Identify which cell holds the provided text, then report its [X, Y] central coordinate. 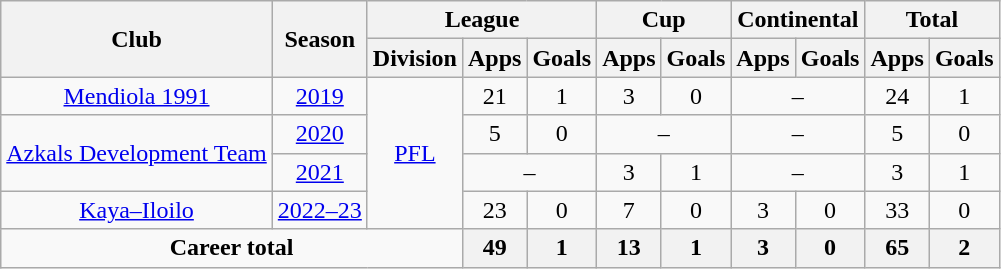
24 [897, 96]
Total [932, 20]
Cup [664, 20]
2019 [320, 96]
Season [320, 39]
PFL [414, 153]
65 [897, 248]
13 [629, 248]
7 [629, 210]
League [482, 20]
21 [494, 96]
Mendiola 1991 [137, 96]
49 [494, 248]
2020 [320, 134]
Club [137, 39]
2022–23 [320, 210]
Division [414, 58]
Continental [798, 20]
Azkals Development Team [137, 153]
Career total [232, 248]
2021 [320, 172]
33 [897, 210]
2 [964, 248]
23 [494, 210]
Kaya–Iloilo [137, 210]
